Detect which cell encompasses the target text, then output its (X, Y) center coordinate. 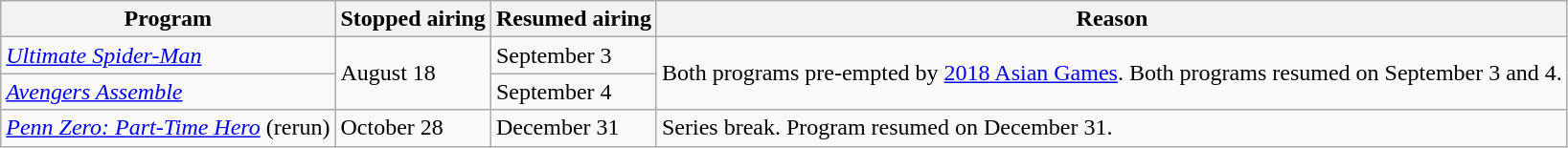
Penn Zero: Part-Time Hero (rerun) (169, 128)
Series break. Program resumed on December 31. (1111, 128)
Reason (1111, 19)
September 3 (573, 55)
December 31 (573, 128)
Resumed airing (573, 19)
October 28 (413, 128)
Both programs pre-empted by 2018 Asian Games. Both programs resumed on September 3 and 4. (1111, 74)
Avengers Assemble (169, 92)
August 18 (413, 74)
Program (169, 19)
Stopped airing (413, 19)
September 4 (573, 92)
Ultimate Spider-Man (169, 55)
